Identify which cell holds the provided text, then report its (X, Y) central coordinate. 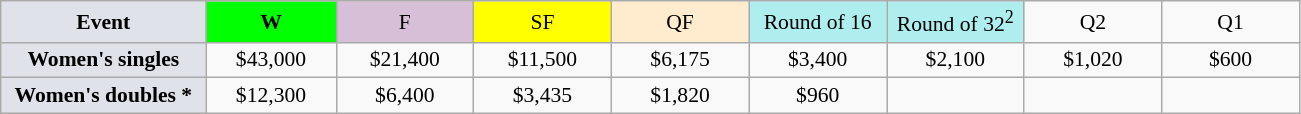
$600 (1231, 60)
$12,300 (271, 96)
Women's doubles * (104, 96)
$2,100 (955, 60)
$11,500 (543, 60)
Women's singles (104, 60)
$21,400 (405, 60)
$3,400 (818, 60)
SF (543, 22)
$43,000 (271, 60)
Event (104, 22)
$1,820 (680, 96)
$1,020 (1093, 60)
$960 (818, 96)
Q1 (1231, 22)
$3,435 (543, 96)
Q2 (1093, 22)
F (405, 22)
$6,400 (405, 96)
$6,175 (680, 60)
Round of 16 (818, 22)
QF (680, 22)
W (271, 22)
Round of 322 (955, 22)
